Output the [x, y] coordinate of the center of the cell containing the given text.  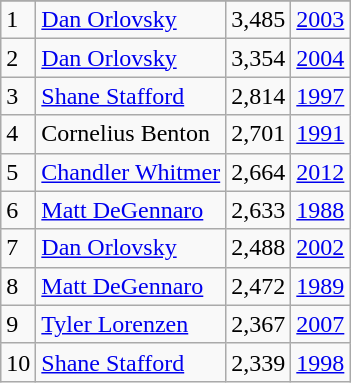
2,488 [258, 248]
2,814 [258, 96]
6 [18, 210]
2004 [320, 58]
2,701 [258, 134]
8 [18, 286]
1998 [320, 362]
Chandler Whitmer [131, 172]
3 [18, 96]
Tyler Lorenzen [131, 324]
1988 [320, 210]
2,339 [258, 362]
5 [18, 172]
2,664 [258, 172]
2007 [320, 324]
2,472 [258, 286]
Cornelius Benton [131, 134]
2002 [320, 248]
9 [18, 324]
2,633 [258, 210]
1997 [320, 96]
4 [18, 134]
2,367 [258, 324]
2003 [320, 20]
2 [18, 58]
1989 [320, 286]
1991 [320, 134]
3,354 [258, 58]
3,485 [258, 20]
1 [18, 20]
2012 [320, 172]
10 [18, 362]
7 [18, 248]
